Provide the (x, y) coordinate of the cell's center where the given text is located.  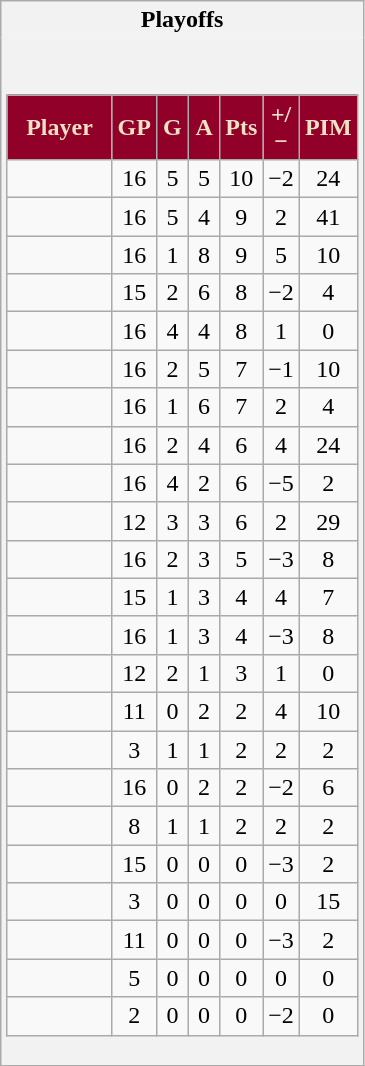
GP (134, 128)
41 (328, 217)
29 (328, 521)
+/− (282, 128)
G (172, 128)
Playoffs (182, 20)
PIM (328, 128)
Pts (242, 128)
A (204, 128)
−5 (282, 483)
−1 (282, 369)
Player (60, 128)
